Return the [x, y] coordinate for the center point of the cell that contains the specified text.  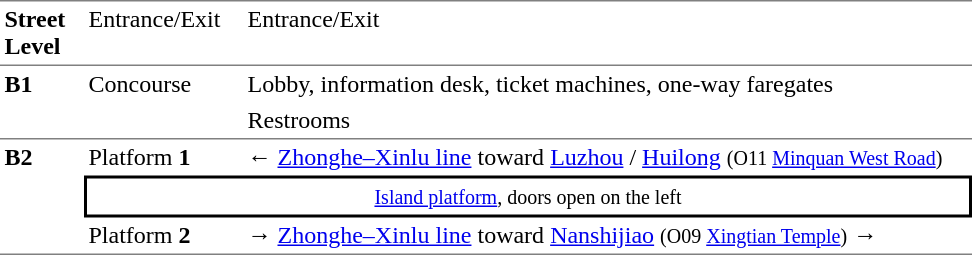
Platform 1 [164, 158]
Lobby, information desk, ticket machines, one-way faregates [608, 84]
Concourse [164, 103]
Island platform, doors open on the left [528, 197]
← Zhonghe–Xinlu line toward Luzhou / Huilong (O11 Minquan West Road) [608, 158]
Restrooms [608, 121]
B1 [42, 103]
Street Level [42, 33]
